Identify which cell holds the provided text, then report its (X, Y) central coordinate. 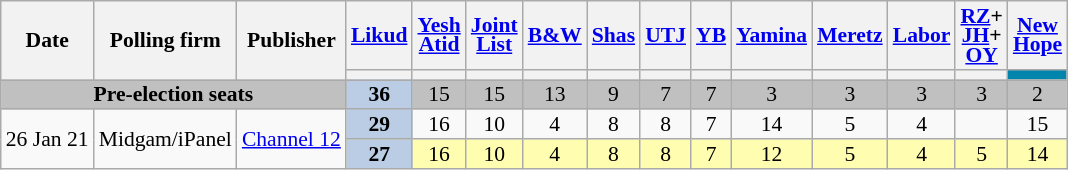
Pre-election seats (174, 95)
9 (614, 95)
12 (772, 154)
Labor (922, 36)
Channel 12 (292, 140)
Meretz (850, 36)
UTJ (666, 36)
B&W (555, 36)
Midgam/iPanel (166, 140)
YeshAtid (438, 36)
36 (380, 95)
RZ+JH+OY (981, 36)
Likud (380, 36)
Yamina (772, 36)
Polling firm (166, 40)
27 (380, 154)
13 (555, 95)
2 (1038, 95)
Publisher (292, 40)
JointList (494, 36)
26 Jan 21 (48, 140)
NewHope (1038, 36)
Shas (614, 36)
Date (48, 40)
YB (711, 36)
29 (380, 125)
